For the text-containing cell, return its midpoint in (X, Y) coordinate format. 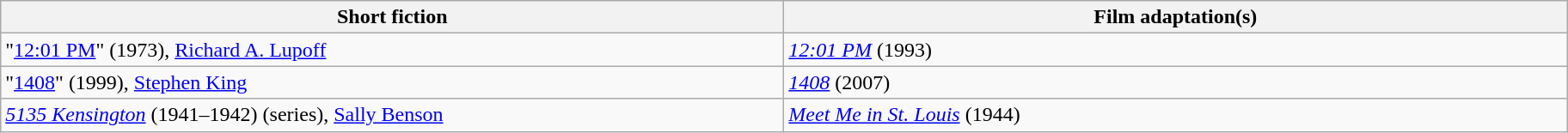
Meet Me in St. Louis (1944) (1176, 115)
5135 Kensington (1941–1942) (series), Sally Benson (392, 115)
Film adaptation(s) (1176, 17)
Short fiction (392, 17)
12:01 PM (1993) (1176, 50)
"1408" (1999), Stephen King (392, 82)
1408 (2007) (1176, 82)
"12:01 PM" (1973), Richard A. Lupoff (392, 50)
